Locate the cell with the specified text and output its [X, Y] center coordinate. 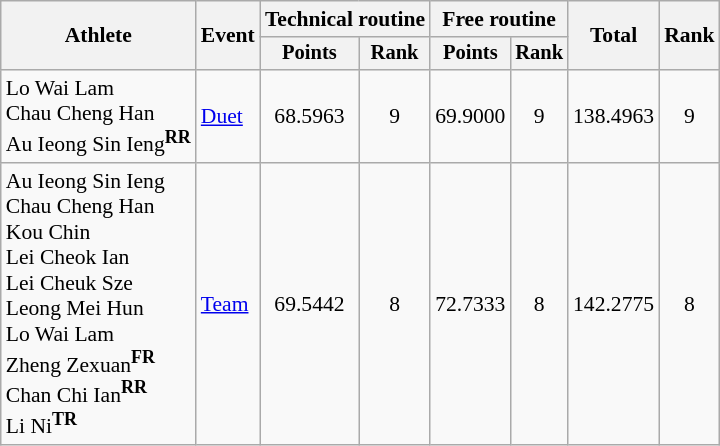
72.7333 [470, 304]
Lo Wai LamChau Cheng HanAu Ieong Sin IengRR [98, 116]
Duet [228, 116]
138.4963 [614, 116]
142.2775 [614, 304]
Au Ieong Sin IengChau Cheng HanKou ChinLei Cheok IanLei Cheuk SzeLeong Mei HunLo Wai LamZheng ZexuanFRChan Chi IanRRLi NiTR [98, 304]
Technical routine [345, 19]
Athlete [98, 36]
Team [228, 304]
Free routine [499, 19]
Total [614, 36]
68.5963 [310, 116]
69.9000 [470, 116]
Event [228, 36]
69.5442 [310, 304]
